Extract the [X, Y] coordinate from the center of the cell holding the provided text.  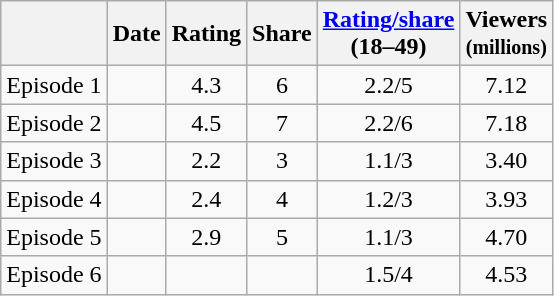
Share [282, 34]
4.3 [206, 85]
2.2/5 [388, 85]
7.12 [506, 85]
4.53 [506, 275]
4 [282, 199]
Episode 5 [54, 237]
Date [136, 34]
2.2/6 [388, 123]
7.18 [506, 123]
6 [282, 85]
3 [282, 161]
Episode 4 [54, 199]
1.5/4 [388, 275]
Episode 2 [54, 123]
2.2 [206, 161]
Rating/share(18–49) [388, 34]
Viewers(millions) [506, 34]
2.9 [206, 237]
4.5 [206, 123]
Episode 6 [54, 275]
1.2/3 [388, 199]
Rating [206, 34]
2.4 [206, 199]
3.40 [506, 161]
Episode 1 [54, 85]
4.70 [506, 237]
3.93 [506, 199]
Episode 3 [54, 161]
7 [282, 123]
5 [282, 237]
